Capture the cell that displays the provided text and extract its (x, y) central coordinate. 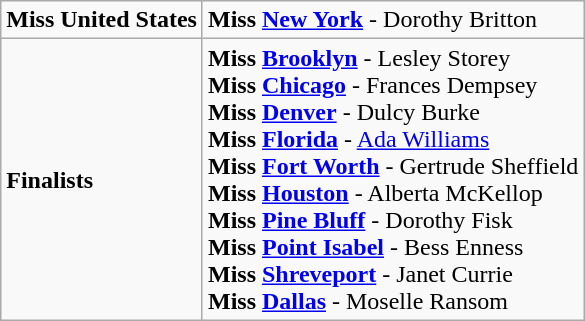
Finalists (102, 180)
Miss United States (102, 20)
Miss New York - Dorothy Britton (392, 20)
